Detect which cell encompasses the target text, then output its [X, Y] center coordinate. 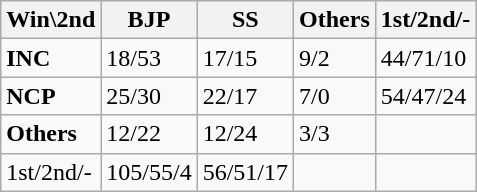
18/53 [149, 58]
22/17 [245, 96]
54/47/24 [425, 96]
56/51/17 [245, 172]
44/71/10 [425, 58]
17/15 [245, 58]
NCP [51, 96]
12/24 [245, 134]
BJP [149, 20]
105/55/4 [149, 172]
25/30 [149, 96]
7/0 [335, 96]
Win\2nd [51, 20]
3/3 [335, 134]
9/2 [335, 58]
SS [245, 20]
12/22 [149, 134]
INC [51, 58]
